From the cell containing the given text, extract its center point as [X, Y] coordinate. 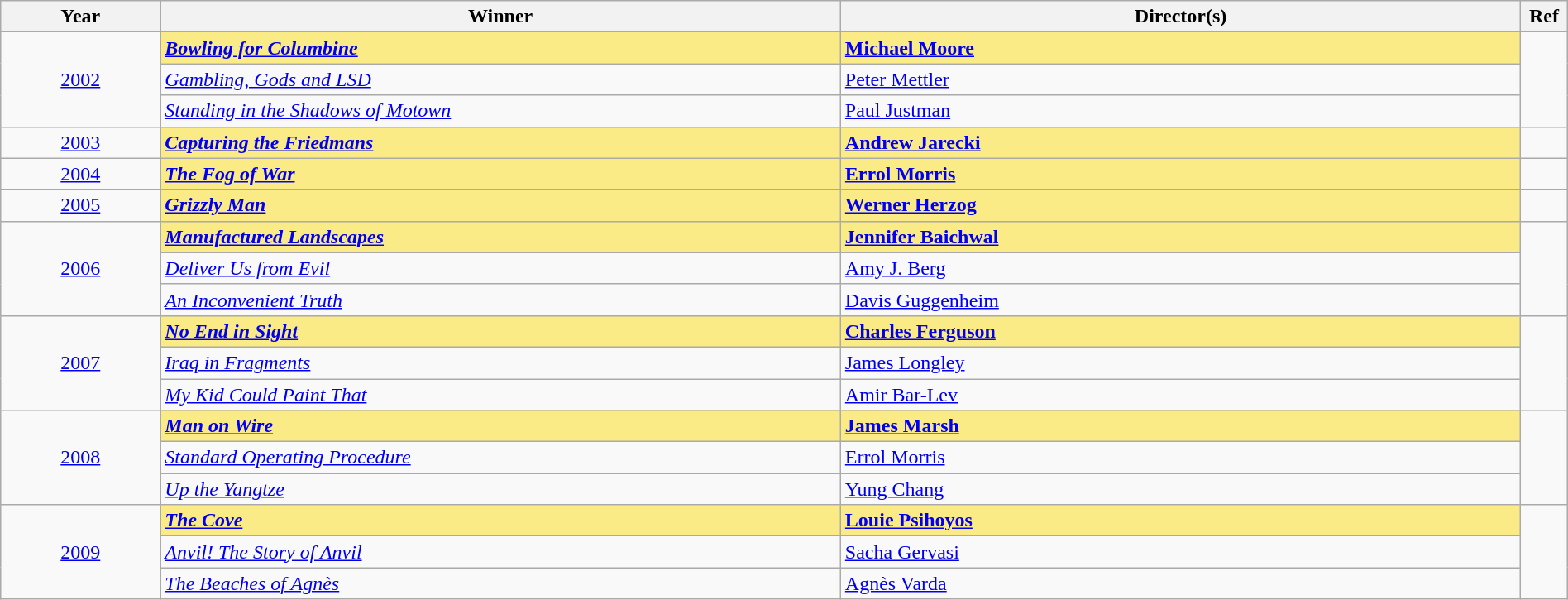
Amy J. Berg [1180, 268]
2002 [81, 79]
The Cove [500, 521]
Iraq in Fragments [500, 362]
The Fog of War [500, 174]
Anvil! The Story of Anvil [500, 552]
Standing in the Shadows of Motown [500, 111]
Winner [500, 17]
Gambling, Gods and LSD [500, 79]
Up the Yangtze [500, 489]
Jennifer Baichwal [1180, 237]
Grizzly Man [500, 205]
Louie Psihoyos [1180, 521]
Director(s) [1180, 17]
No End in Sight [500, 331]
Ref [1544, 17]
James Longley [1180, 362]
Man on Wire [500, 426]
The Beaches of Agnès [500, 583]
2007 [81, 362]
Capturing the Friedmans [500, 142]
Bowling for Columbine [500, 48]
Agnès Varda [1180, 583]
Year [81, 17]
Andrew Jarecki [1180, 142]
James Marsh [1180, 426]
Davis Guggenheim [1180, 300]
2009 [81, 552]
Sacha Gervasi [1180, 552]
Yung Chang [1180, 489]
My Kid Could Paint That [500, 395]
Peter Mettler [1180, 79]
Paul Justman [1180, 111]
An Inconvenient Truth [500, 300]
Charles Ferguson [1180, 331]
2006 [81, 268]
2004 [81, 174]
2008 [81, 458]
Michael Moore [1180, 48]
2003 [81, 142]
Werner Herzog [1180, 205]
Standard Operating Procedure [500, 458]
Manufactured Landscapes [500, 237]
Deliver Us from Evil [500, 268]
Amir Bar-Lev [1180, 395]
2005 [81, 205]
